Pinpoint the cell where the given text exists, returning its [x, y] midpoint coordinate. 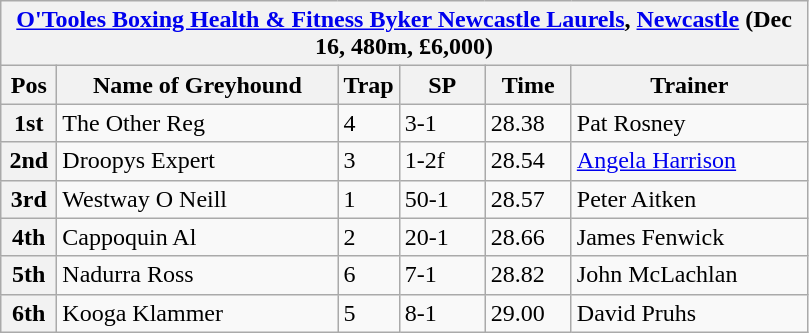
James Fenwick [689, 237]
7-1 [442, 275]
Peter Aitken [689, 199]
David Pruhs [689, 313]
Name of Greyhound [198, 85]
1 [368, 199]
Nadurra Ross [198, 275]
3 [368, 161]
Kooga Klammer [198, 313]
28.66 [528, 237]
3rd [29, 199]
29.00 [528, 313]
50-1 [442, 199]
Trainer [689, 85]
The Other Reg [198, 123]
28.38 [528, 123]
4th [29, 237]
Angela Harrison [689, 161]
1-2f [442, 161]
Westway O Neill [198, 199]
5 [368, 313]
28.54 [528, 161]
Droopys Expert [198, 161]
Trap [368, 85]
6th [29, 313]
2 [368, 237]
3-1 [442, 123]
Time [528, 85]
28.82 [528, 275]
Pos [29, 85]
Cappoquin Al [198, 237]
O'Tooles Boxing Health & Fitness Byker Newcastle Laurels, Newcastle (Dec 16, 480m, £6,000) [404, 34]
6 [368, 275]
4 [368, 123]
28.57 [528, 199]
20-1 [442, 237]
SP [442, 85]
John McLachlan [689, 275]
1st [29, 123]
8-1 [442, 313]
Pat Rosney [689, 123]
2nd [29, 161]
5th [29, 275]
